Detect which cell encompasses the target text, then output its (X, Y) center coordinate. 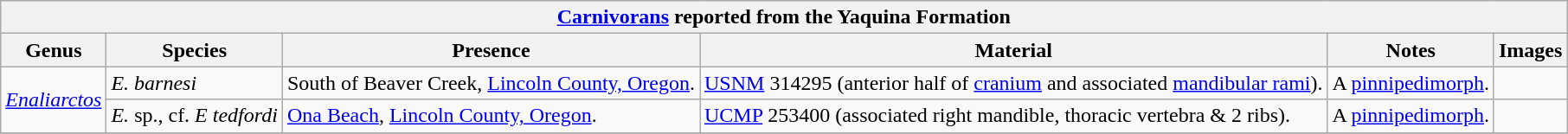
Enaliarctos (54, 99)
Material (1013, 50)
Notes (1411, 50)
Species (194, 50)
Images (1530, 50)
Ona Beach, Lincoln County, Oregon. (491, 116)
UCMP 253400 (associated right mandible, thoracic vertebra & 2 ribs). (1013, 116)
Genus (54, 50)
Carnivorans reported from the Yaquina Formation (784, 17)
USNM 314295 (anterior half of cranium and associated mandibular rami). (1013, 83)
E. sp., cf. E tedfordi (194, 116)
South of Beaver Creek, Lincoln County, Oregon. (491, 83)
E. barnesi (194, 83)
Presence (491, 50)
